For the text-containing cell, return its midpoint in [x, y] coordinate format. 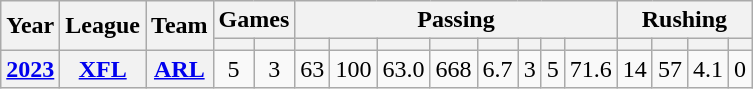
6.7 [498, 69]
ARL [180, 69]
57 [670, 69]
League [103, 26]
14 [634, 69]
63 [312, 69]
Passing [456, 20]
4.1 [708, 69]
668 [454, 69]
71.6 [590, 69]
Games [254, 20]
Team [180, 26]
100 [354, 69]
XFL [103, 69]
2023 [30, 69]
63.0 [404, 69]
Rushing [684, 20]
0 [740, 69]
Year [30, 26]
